Return the [X, Y] coordinate for the center point of the cell that contains the specified text.  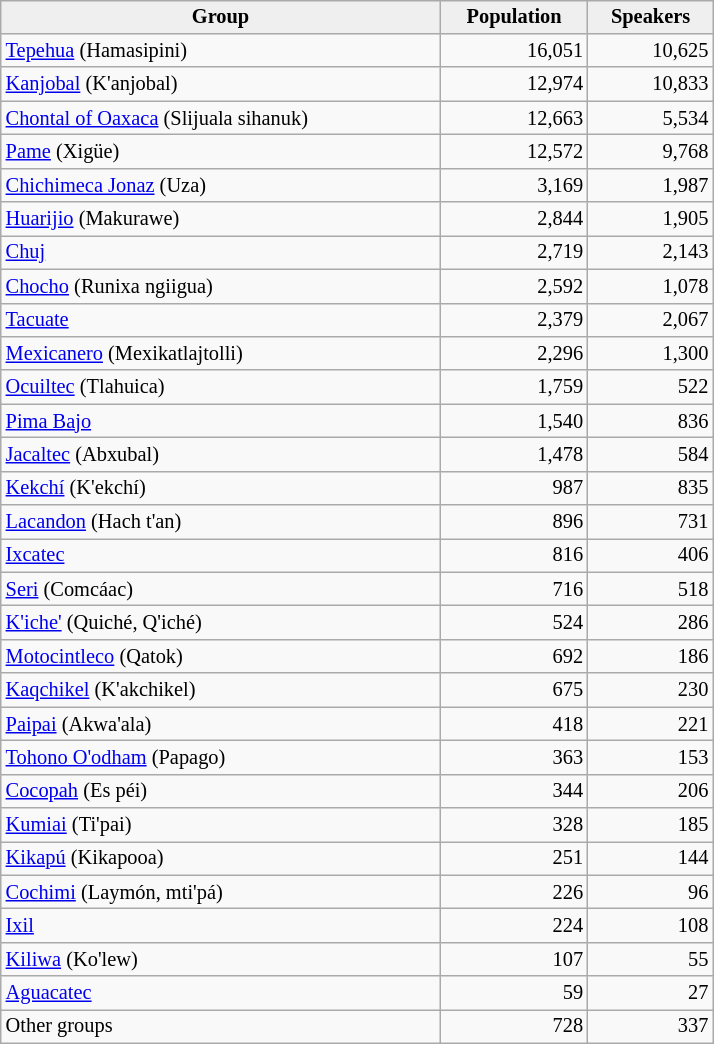
55 [650, 960]
Seri (Comcáac) [221, 589]
Chichimeca Jonaz (Uza) [221, 185]
896 [514, 522]
221 [650, 724]
12,572 [514, 152]
518 [650, 589]
3,169 [514, 185]
2,143 [650, 253]
Chuj [221, 253]
59 [514, 993]
2,844 [514, 219]
230 [650, 690]
716 [514, 589]
Lacandon (Hach t'an) [221, 522]
Ocuiltec (Tlahuica) [221, 387]
Motocintleco (Qatok) [221, 657]
186 [650, 657]
251 [514, 859]
Tepehua (Hamasipini) [221, 51]
Cochimi (Laymón, mti'pá) [221, 892]
224 [514, 926]
2,592 [514, 286]
96 [650, 892]
836 [650, 421]
5,534 [650, 118]
418 [514, 724]
Tohono O'odham (Papago) [221, 758]
2,296 [514, 354]
1,540 [514, 421]
Jacaltec (Abxubal) [221, 455]
107 [514, 960]
Cocopah (Es péi) [221, 791]
153 [650, 758]
2,379 [514, 320]
Other groups [221, 1027]
524 [514, 623]
522 [650, 387]
12,974 [514, 84]
Chocho (Runixa ngiigua) [221, 286]
Population [514, 17]
675 [514, 690]
Kiliwa (Ko'lew) [221, 960]
Kaqchikel (K'akchikel) [221, 690]
731 [650, 522]
185 [650, 825]
1,300 [650, 354]
816 [514, 556]
344 [514, 791]
363 [514, 758]
Ixcatec [221, 556]
1,759 [514, 387]
Paipai (Akwa'ala) [221, 724]
Kanjobal (K'anjobal) [221, 84]
Huarijio (Makurawe) [221, 219]
Ixil [221, 926]
987 [514, 488]
226 [514, 892]
2,067 [650, 320]
286 [650, 623]
1,987 [650, 185]
584 [650, 455]
728 [514, 1027]
10,833 [650, 84]
Aguacatec [221, 993]
9,768 [650, 152]
Kumiai (Ti'pai) [221, 825]
Speakers [650, 17]
108 [650, 926]
10,625 [650, 51]
Pame (Xigüe) [221, 152]
1,078 [650, 286]
Kekchí (K'ekchí) [221, 488]
206 [650, 791]
337 [650, 1027]
692 [514, 657]
406 [650, 556]
1,478 [514, 455]
16,051 [514, 51]
Kikapú (Kikapooa) [221, 859]
27 [650, 993]
835 [650, 488]
Pima Bajo [221, 421]
Chontal of Oaxaca (Slijuala sihanuk) [221, 118]
1,905 [650, 219]
Tacuate [221, 320]
12,663 [514, 118]
K'iche' (Quiché, Q'iché) [221, 623]
328 [514, 825]
Mexicanero (Mexikatlajtolli) [221, 354]
144 [650, 859]
Group [221, 17]
2,719 [514, 253]
